Return the (x, y) coordinate for the center point of the cell that contains the specified text.  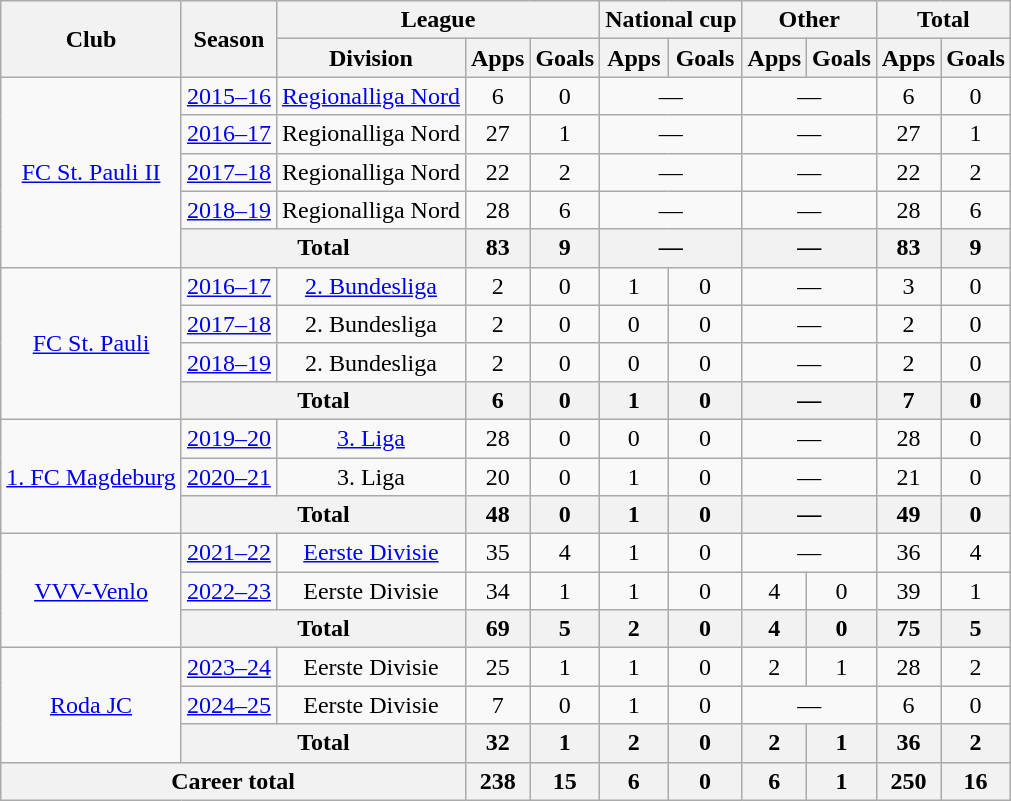
FC St. Pauli II (92, 172)
35 (497, 553)
49 (908, 515)
2023–24 (228, 667)
2020–21 (228, 477)
75 (908, 629)
National cup (671, 20)
32 (497, 743)
16 (976, 781)
48 (497, 515)
34 (497, 591)
Other (809, 20)
39 (908, 591)
2024–25 (228, 705)
2021–22 (228, 553)
2019–20 (228, 438)
21 (908, 477)
69 (497, 629)
Career total (234, 781)
25 (497, 667)
Division (370, 58)
20 (497, 477)
FC St. Pauli (92, 343)
238 (497, 781)
Club (92, 39)
VVV-Venlo (92, 591)
2022–23 (228, 591)
League (438, 20)
3 (908, 286)
15 (565, 781)
1. FC Magdeburg (92, 476)
250 (908, 781)
2015–16 (228, 96)
Season (228, 39)
Roda JC (92, 705)
